Provide the [X, Y] coordinate of the cell's center where the given text is located.  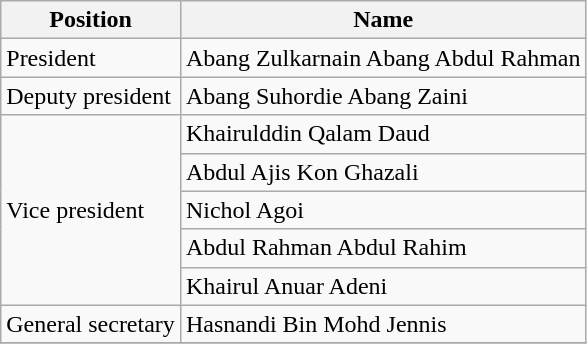
Nichol Agoi [383, 210]
Abdul Rahman Abdul Rahim [383, 248]
Abang Suhordie Abang Zaini [383, 96]
Hasnandi Bin Mohd Jennis [383, 324]
Khairul Anuar Adeni [383, 286]
General secretary [91, 324]
Khairulddin Qalam Daud [383, 134]
Deputy president [91, 96]
Abdul Ajis Kon Ghazali [383, 172]
Abang Zulkarnain Abang Abdul Rahman [383, 58]
Position [91, 20]
Vice president [91, 210]
President [91, 58]
Name [383, 20]
